Provide the [X, Y] coordinate of the cell's center where the given text is located.  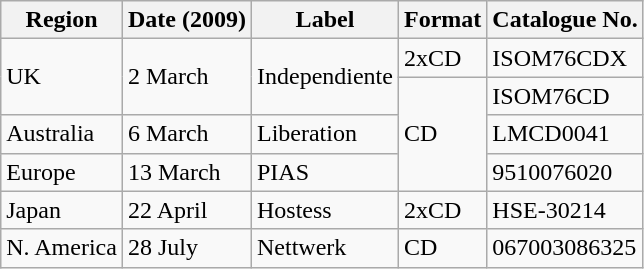
HSE-30214 [565, 210]
Format [442, 20]
UK [62, 77]
2 March [186, 77]
22 April [186, 210]
9510076020 [565, 172]
Japan [62, 210]
Independiente [324, 77]
Europe [62, 172]
Label [324, 20]
N. America [62, 248]
067003086325 [565, 248]
13 March [186, 172]
ISOM76CDX [565, 58]
Catalogue No. [565, 20]
Liberation [324, 134]
PIAS [324, 172]
LMCD0041 [565, 134]
ISOM76CD [565, 96]
28 July [186, 248]
Hostess [324, 210]
Nettwerk [324, 248]
6 March [186, 134]
Region [62, 20]
Australia [62, 134]
Date (2009) [186, 20]
